Pinpoint the cell where the given text exists, returning its [X, Y] midpoint coordinate. 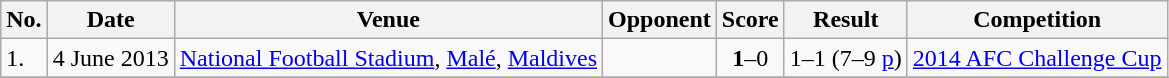
No. [24, 20]
Competition [1037, 20]
National Football Stadium, Malé, Maldives [388, 58]
Result [846, 20]
Venue [388, 20]
Score [750, 20]
1. [24, 58]
Opponent [660, 20]
4 June 2013 [110, 58]
1–0 [750, 58]
Date [110, 20]
2014 AFC Challenge Cup [1037, 58]
1–1 (7–9 p) [846, 58]
